Scan for the cell matching the given text and deliver its (x, y) coordinate at center. 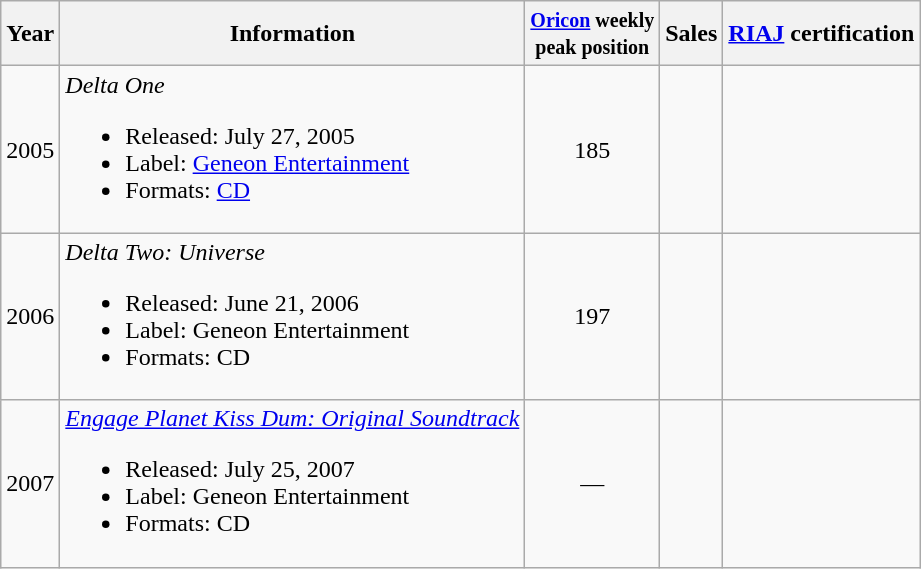
Information (292, 34)
185 (592, 150)
Engage Planet Kiss Dum: Original SoundtrackReleased: July 25, 2007Label: Geneon EntertainmentFormats: CD (292, 484)
197 (592, 316)
2005 (30, 150)
RIAJ certification (822, 34)
Delta Two: UniverseReleased: June 21, 2006Label: Geneon EntertainmentFormats: CD (292, 316)
2007 (30, 484)
Year (30, 34)
Oricon weeklypeak position (592, 34)
2006 (30, 316)
Delta OneReleased: July 27, 2005Label: Geneon EntertainmentFormats: CD (292, 150)
— (592, 484)
Sales (692, 34)
